Locate the cell with the specified text and output its [x, y] center coordinate. 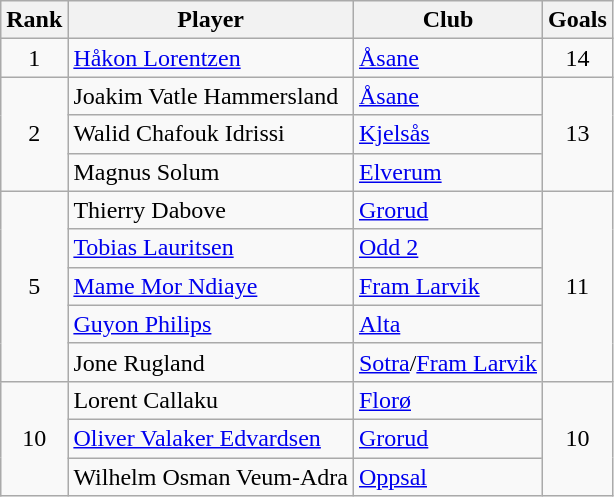
Joakim Vatle Hammersland [211, 96]
Elverum [448, 172]
Magnus Solum [211, 172]
Florø [448, 400]
13 [578, 134]
14 [578, 58]
Mame Mor Ndiaye [211, 286]
Fram Larvik [448, 286]
Thierry Dabove [211, 210]
Kjelsås [448, 134]
Alta [448, 324]
Sotra/Fram Larvik [448, 362]
Odd 2 [448, 248]
Club [448, 20]
Guyon Philips [211, 324]
1 [34, 58]
Oppsal [448, 477]
Tobias Lauritsen [211, 248]
Lorent Callaku [211, 400]
Jone Rugland [211, 362]
Wilhelm Osman Veum-Adra [211, 477]
Walid Chafouk Idrissi [211, 134]
Håkon Lorentzen [211, 58]
11 [578, 286]
Rank [34, 20]
Player [211, 20]
Goals [578, 20]
Oliver Valaker Edvardsen [211, 438]
2 [34, 134]
5 [34, 286]
